Detect which cell encompasses the target text, then output its (X, Y) center coordinate. 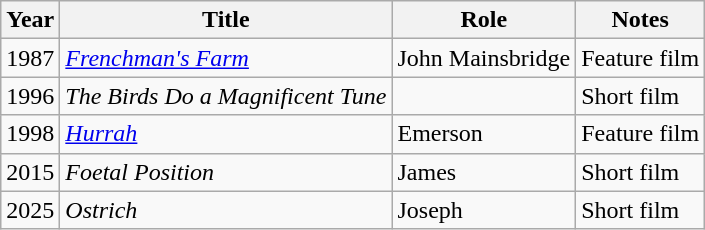
Year (30, 20)
The Birds Do a Magnificent Tune (226, 96)
Role (484, 20)
1996 (30, 96)
James (484, 172)
1998 (30, 134)
John Mainsbridge (484, 58)
Notes (640, 20)
Emerson (484, 134)
2025 (30, 210)
Frenchman's Farm (226, 58)
Foetal Position (226, 172)
2015 (30, 172)
Hurrah (226, 134)
Ostrich (226, 210)
Title (226, 20)
Joseph (484, 210)
1987 (30, 58)
